Detect which cell encompasses the target text, then output its (x, y) center coordinate. 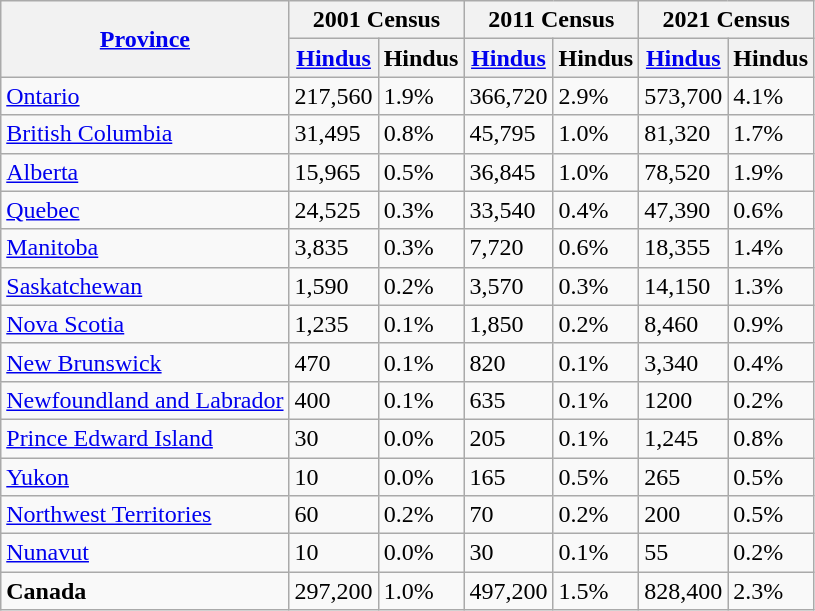
47,390 (684, 210)
Yukon (145, 477)
Ontario (145, 96)
Nova Scotia (145, 324)
7,720 (508, 248)
Saskatchewan (145, 286)
265 (684, 477)
70 (508, 515)
205 (508, 438)
1,245 (684, 438)
Northwest Territories (145, 515)
2001 Census (376, 20)
217,560 (334, 96)
Newfoundland and Labrador (145, 400)
1.7% (771, 134)
200 (684, 515)
Nunavut (145, 553)
1,235 (334, 324)
78,520 (684, 172)
3,835 (334, 248)
British Columbia (145, 134)
3,570 (508, 286)
36,845 (508, 172)
1,850 (508, 324)
1200 (684, 400)
Alberta (145, 172)
400 (334, 400)
165 (508, 477)
3,340 (684, 362)
Province (145, 39)
18,355 (684, 248)
Prince Edward Island (145, 438)
1.5% (596, 591)
497,200 (508, 591)
45,795 (508, 134)
Canada (145, 591)
2021 Census (726, 20)
2011 Census (552, 20)
0.9% (771, 324)
81,320 (684, 134)
573,700 (684, 96)
366,720 (508, 96)
828,400 (684, 591)
60 (334, 515)
31,495 (334, 134)
2.9% (596, 96)
470 (334, 362)
55 (684, 553)
8,460 (684, 324)
820 (508, 362)
1.4% (771, 248)
1.3% (771, 286)
33,540 (508, 210)
New Brunswick (145, 362)
2.3% (771, 591)
4.1% (771, 96)
15,965 (334, 172)
14,150 (684, 286)
1,590 (334, 286)
297,200 (334, 591)
Quebec (145, 210)
635 (508, 400)
24,525 (334, 210)
Manitoba (145, 248)
